Pinpoint the cell where the given text exists, returning its (x, y) midpoint coordinate. 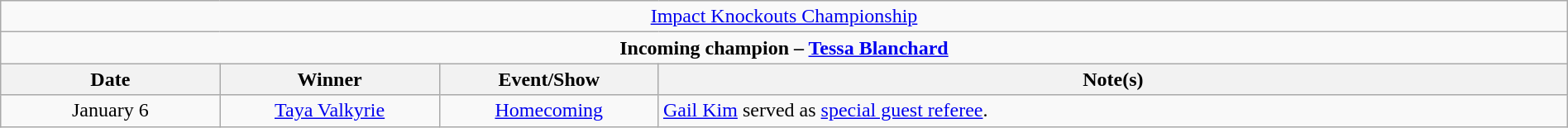
Date (111, 79)
Impact Knockouts Championship (784, 17)
Winner (329, 79)
Note(s) (1113, 79)
Taya Valkyrie (329, 111)
Gail Kim served as special guest referee. (1113, 111)
Event/Show (549, 79)
Homecoming (549, 111)
January 6 (111, 111)
Incoming champion – Tessa Blanchard (784, 48)
